Detect which cell encompasses the target text, then output its [X, Y] center coordinate. 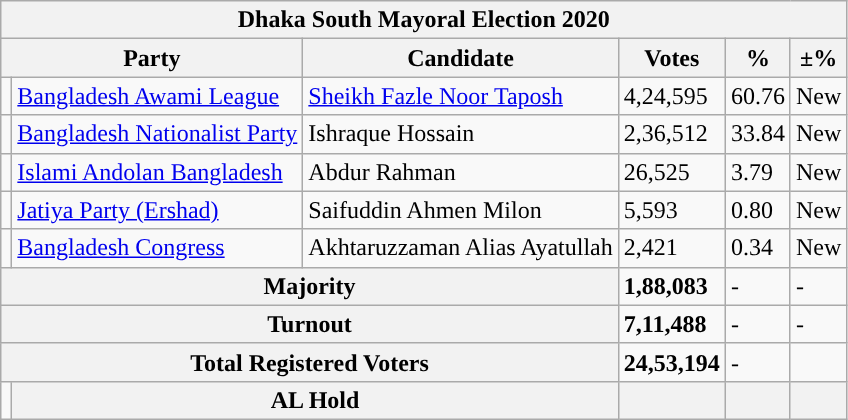
% [758, 58]
0.80 [758, 210]
Bangladesh Awami League [158, 96]
Islami Andolan Bangladesh [158, 172]
2,421 [672, 248]
±% [818, 58]
Total Registered Voters [310, 362]
4,24,595 [672, 96]
7,11,488 [672, 324]
26,525 [672, 172]
Jatiya Party (Ershad) [158, 210]
Saifuddin Ahmen Milon [460, 210]
60.76 [758, 96]
Party [152, 58]
1,88,083 [672, 286]
Turnout [310, 324]
Bangladesh Congress [158, 248]
Votes [672, 58]
Candidate [460, 58]
Bangladesh Nationalist Party [158, 134]
Abdur Rahman [460, 172]
24,53,194 [672, 362]
Majority [310, 286]
5,593 [672, 210]
Ishraque Hossain [460, 134]
Dhaka South Mayoral Election 2020 [424, 20]
Akhtaruzzaman Alias Ayatullah [460, 248]
33.84 [758, 134]
3.79 [758, 172]
AL Hold [315, 400]
0.34 [758, 248]
Sheikh Fazle Noor Taposh [460, 96]
2,36,512 [672, 134]
